For the text-containing cell, return its midpoint in (x, y) coordinate format. 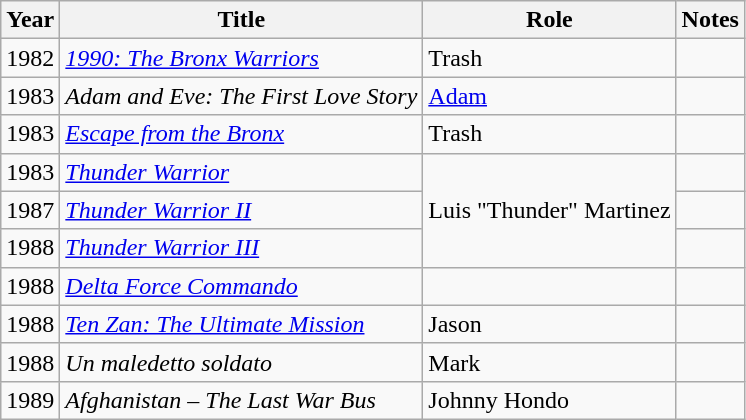
Ten Zan: The Ultimate Mission (242, 324)
Johnny Hondo (550, 400)
Un maledetto soldato (242, 362)
Notes (710, 20)
Adam and Eve: The First Love Story (242, 96)
Jason (550, 324)
1982 (30, 58)
1987 (30, 210)
Thunder Warrior II (242, 210)
Thunder Warrior III (242, 248)
Luis "Thunder" Martinez (550, 210)
Year (30, 20)
Role (550, 20)
Title (242, 20)
1990: The Bronx Warriors (242, 58)
Delta Force Commando (242, 286)
1989 (30, 400)
Mark (550, 362)
Adam (550, 96)
Thunder Warrior (242, 172)
Escape from the Bronx (242, 134)
Afghanistan – The Last War Bus (242, 400)
